Determine the (X, Y) coordinate at the center of the cell enclosing the given text.  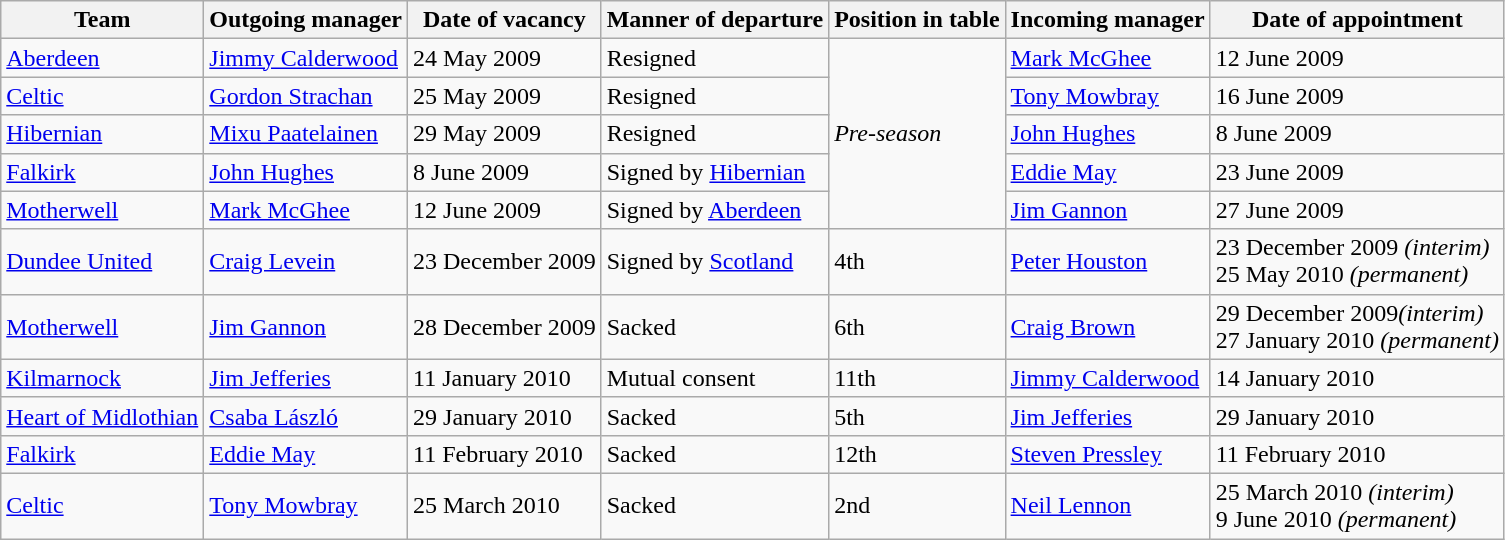
Signed by Scotland (714, 262)
Signed by Aberdeen (714, 210)
12th (917, 454)
Manner of departure (714, 20)
Gordon Strachan (306, 96)
Date of appointment (1357, 20)
27 June 2009 (1357, 210)
11th (917, 378)
25 March 2010 (505, 506)
6th (917, 326)
25 March 2010 (interim)9 June 2010 (permanent) (1357, 506)
Peter Houston (1108, 262)
5th (917, 416)
14 January 2010 (1357, 378)
Craig Brown (1108, 326)
Pre-season (917, 134)
Incoming manager (1108, 20)
24 May 2009 (505, 58)
Outgoing manager (306, 20)
11 January 2010 (505, 378)
28 December 2009 (505, 326)
Aberdeen (102, 58)
25 May 2009 (505, 96)
Date of vacancy (505, 20)
Hibernian (102, 134)
Dundee United (102, 262)
4th (917, 262)
23 June 2009 (1357, 172)
29 May 2009 (505, 134)
Mutual consent (714, 378)
Kilmarnock (102, 378)
Heart of Midlothian (102, 416)
Craig Levein (306, 262)
Neil Lennon (1108, 506)
16 June 2009 (1357, 96)
Team (102, 20)
23 December 2009 (interim)25 May 2010 (permanent) (1357, 262)
Signed by Hibernian (714, 172)
Csaba László (306, 416)
29 December 2009(interim)27 January 2010 (permanent) (1357, 326)
Steven Pressley (1108, 454)
Mixu Paatelainen (306, 134)
23 December 2009 (505, 262)
Position in table (917, 20)
2nd (917, 506)
